Find where the given text appears and provide that cell's center as (x, y) coordinate. 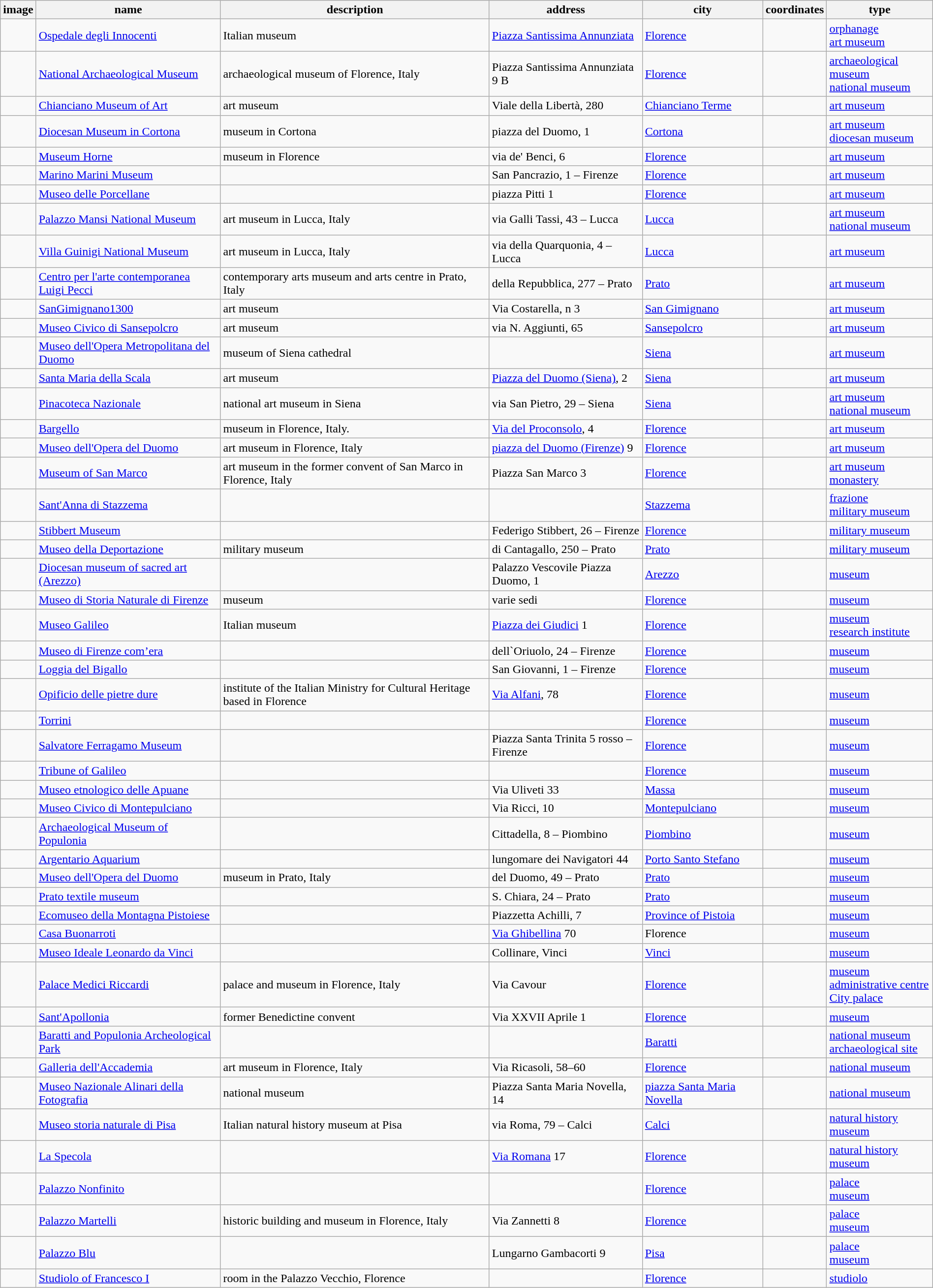
Arezzo (703, 575)
Via Ghibellina 70 (566, 934)
Montepulciano (703, 808)
varie sedi (566, 600)
Galleria dell'Accademia (128, 1067)
Piombino (703, 833)
archaeological museum of Florence, Italy (355, 74)
Chianciano Terme (703, 106)
archaeological museumnational museum (880, 74)
address (566, 10)
Centro per l'arte contemporanea Luigi Pecci (128, 283)
museum in Florence, Italy. (355, 429)
studiolo (880, 1278)
museum in Prato, Italy (355, 878)
via de' Benci, 6 (566, 156)
Salvatore Ferragamo Museum (128, 746)
Museo Civico di Sansepolcro (128, 327)
Via Ricci, 10 (566, 808)
via San Pietro, 29 – Siena (566, 403)
Palace Medici Riccardi (128, 984)
museumadministrative centreCity palace (880, 984)
via della Quarquonia, 4 – Lucca (566, 251)
Federigo Stibbert, 26 – Firenze (566, 530)
palace and museum in Florence, Italy (355, 984)
national art museum in Siena (355, 403)
Museum Horne (128, 156)
piazza Pitti 1 (566, 194)
di Cantagallo, 250 – Prato (566, 549)
Cortona (703, 131)
Piazza del Duomo (Siena), 2 (566, 378)
description (355, 10)
Pinacoteca Nazionale (128, 403)
Porto Santo Stefano (703, 859)
Via Alfani, 78 (566, 695)
Museum of San Marco (128, 473)
art museum in the former convent of San Marco in Florence, Italy (355, 473)
dell`Oriuolo, 24 – Firenze (566, 650)
Palazzo Vescovile Piazza Duomo, 1 (566, 575)
Palazzo Mansi National Museum (128, 219)
Vinci (703, 952)
Stazzema (703, 505)
Via Costarella, n 3 (566, 308)
Palazzo Martelli (128, 1221)
institute of the Italian Ministry for Cultural Heritage based in Florence (355, 695)
Stibbert Museum (128, 530)
via N. Aggiunti, 65 (566, 327)
art museummonastery (880, 473)
Bargello (128, 429)
Diocesan Museum in Cortona (128, 131)
Studiolo of Francesco I (128, 1278)
former Benedictine convent (355, 1016)
coordinates (795, 10)
type (880, 10)
San Giovanni, 1 – Firenze (566, 669)
Via Ricasoli, 58–60 (566, 1067)
Villa Guinigi National Museum (128, 251)
museumresearch institute (880, 625)
Piazza Santa Maria Novella, 14 (566, 1092)
Diocesan museum of sacred art (Arezzo) (128, 575)
Museo storia naturale di Pisa (128, 1125)
Tribune of Galileo (128, 771)
image (18, 10)
lungomare dei Navigatori 44 (566, 859)
Via Romana 17 (566, 1157)
Palazzo Blu (128, 1253)
Piazzetta Achilli, 7 (566, 915)
orphanageart museum (880, 35)
Sansepolcro (703, 327)
San Gimignano (703, 308)
Chianciano Museum of Art (128, 106)
Baratti (703, 1042)
Museo Ideale Leonardo da Vinci (128, 952)
del Duomo, 49 – Prato (566, 878)
Museo di Storia Naturale di Firenze (128, 600)
Ospedale degli Innocenti (128, 35)
Marino Marini Museum (128, 175)
Via Zannetti 8 (566, 1221)
Via del Proconsolo, 4 (566, 429)
Museo Nazionale Alinari della Fotografia (128, 1092)
Museo delle Porcellane (128, 194)
Sant'Anna di Stazzema (128, 505)
Museo dell'Opera Metropolitana del Duomo (128, 353)
Calci (703, 1125)
Collinare, Vinci (566, 952)
Massa (703, 790)
San Pancrazio, 1 – Firenze (566, 175)
piazza del Duomo, 1 (566, 131)
art museumdiocesan museum (880, 131)
Piazza dei Giudici 1 (566, 625)
national museumarchaeological site (880, 1042)
Prato textile museum (128, 896)
Pisa (703, 1253)
city (703, 10)
contemporary arts museum and arts centre in Prato, Italy (355, 283)
Via XXVII Aprile 1 (566, 1016)
room in the Palazzo Vecchio, Florence (355, 1278)
Opificio delle pietre dure (128, 695)
Sant'Apollonia (128, 1016)
Cittadella, 8 – Piombino (566, 833)
Lungarno Gambacorti 9 (566, 1253)
museum in Florence (355, 156)
S. Chiara, 24 – Prato (566, 896)
Ecomuseo della Montagna Pistoiese (128, 915)
Archaeological Museum of Populonia (128, 833)
Viale della Libertà, 280 (566, 106)
Italian natural history museum at Pisa (355, 1125)
Loggia del Bigallo (128, 669)
Argentario Aquarium (128, 859)
La Specola (128, 1157)
frazionemilitary museum (880, 505)
Baratti and Populonia Archeological Park (128, 1042)
Piazza San Marco 3 (566, 473)
Torrini (128, 720)
Santa Maria della Scala (128, 378)
Province of Pistoia (703, 915)
della Repubblica, 277 – Prato (566, 283)
Via Uliveti 33 (566, 790)
SanGimignano1300 (128, 308)
museum in Cortona (355, 131)
piazza del Duomo (Firenze) 9 (566, 448)
Museo Galileo (128, 625)
Piazza Santa Trinita 5 rosso – Firenze (566, 746)
Palazzo Nonfinito (128, 1189)
via Galli Tassi, 43 – Lucca (566, 219)
Via Cavour (566, 984)
historic building and museum in Florence, Italy (355, 1221)
Piazza Santissima Annunziata 9 B (566, 74)
Museo Civico di Montepulciano (128, 808)
name (128, 10)
Museo della Deportazione (128, 549)
Casa Buonarroti (128, 934)
National Archaeological Museum (128, 74)
Piazza Santissima Annunziata (566, 35)
via Roma, 79 – Calci (566, 1125)
museum of Siena cathedral (355, 353)
piazza Santa Maria Novella (703, 1092)
Museo di Firenze com’era (128, 650)
Museo etnologico delle Apuane (128, 790)
